From the cell containing the given text, extract its center point as (X, Y) coordinate. 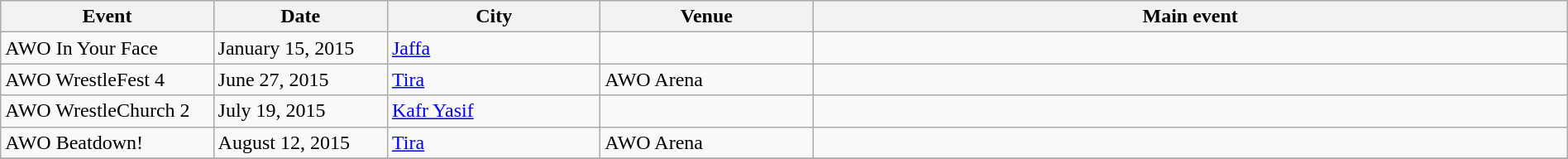
AWO WrestleChurch 2 (108, 111)
AWO WrestleFest 4 (108, 79)
Main event (1190, 17)
January 15, 2015 (300, 48)
Kafr Yasif (493, 111)
Jaffa (493, 48)
August 12, 2015 (300, 142)
Event (108, 17)
AWO In Your Face (108, 48)
AWO Beatdown! (108, 142)
July 19, 2015 (300, 111)
Date (300, 17)
June 27, 2015 (300, 79)
City (493, 17)
Venue (706, 17)
